Determine the [X, Y] coordinate at the center of the cell enclosing the given text.  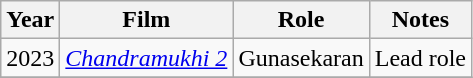
Notes [420, 20]
Role [301, 20]
Chandramukhi 2 [146, 58]
2023 [30, 58]
Gunasekaran [301, 58]
Lead role [420, 58]
Year [30, 20]
Film [146, 20]
